Scan for the cell matching the given text and deliver its [X, Y] coordinate at center. 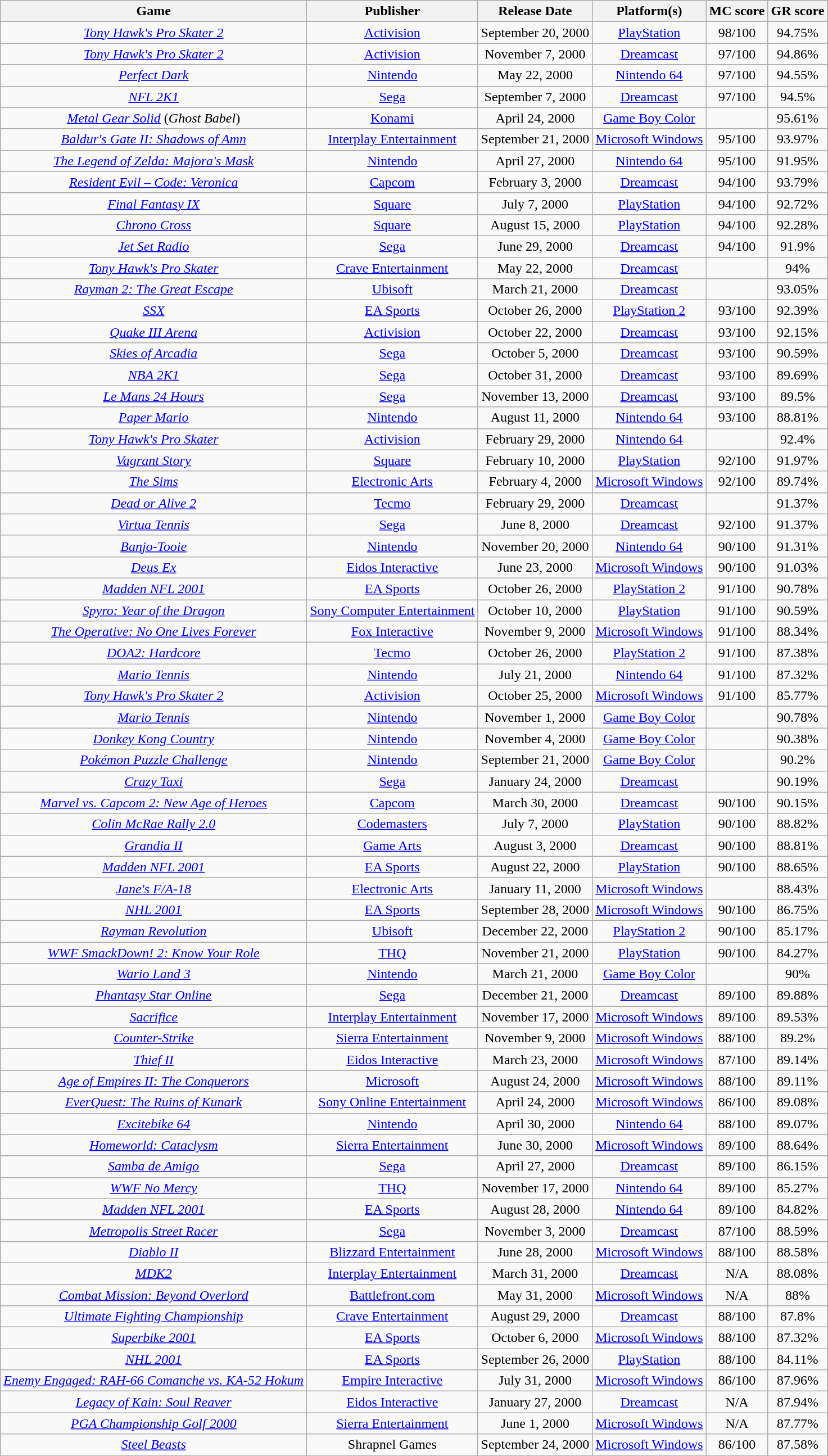
88.58% [798, 1252]
89.5% [798, 396]
SSX [154, 311]
Sony Computer Entertainment [392, 610]
Rayman Revolution [154, 931]
June 30, 2000 [535, 1145]
Ultimate Fighting Championship [154, 1317]
November 7, 2000 [535, 54]
Chrono Cross [154, 225]
August 3, 2000 [535, 845]
Wario Land 3 [154, 974]
Quake III Arena [154, 332]
Release Date [535, 11]
NBA 2K1 [154, 375]
84.27% [798, 953]
84.82% [798, 1209]
87.96% [798, 1381]
June 23, 2000 [535, 567]
87.38% [798, 653]
December 21, 2000 [535, 996]
85.17% [798, 931]
94.75% [798, 33]
90.38% [798, 739]
Metropolis Street Racer [154, 1231]
October 22, 2000 [535, 332]
Homeworld: Cataclysm [154, 1145]
Konami [392, 118]
84.11% [798, 1359]
Codemasters [392, 824]
August 11, 2000 [535, 418]
Legacy of Kain: Soul Reaver [154, 1402]
February 3, 2000 [535, 182]
Enemy Engaged: RAH-66 Comanche vs. KA-52 Hokum [154, 1381]
April 30, 2000 [535, 1124]
89.74% [798, 482]
GR score [798, 11]
89.53% [798, 1017]
May 31, 2000 [535, 1295]
The Legend of Zelda: Majora's Mask [154, 161]
March 23, 2000 [535, 1060]
Spyro: Year of the Dragon [154, 610]
87.94% [798, 1402]
October 10, 2000 [535, 610]
October 25, 2000 [535, 696]
August 29, 2000 [535, 1317]
September 24, 2000 [535, 1445]
Dead or Alive 2 [154, 503]
July 21, 2000 [535, 675]
89.2% [798, 1038]
87.77% [798, 1423]
86.15% [798, 1166]
June 28, 2000 [535, 1252]
88.59% [798, 1231]
December 22, 2000 [535, 931]
MC score [737, 11]
Game Arts [392, 845]
November 3, 2000 [535, 1231]
July 31, 2000 [535, 1381]
94% [798, 268]
Metal Gear Solid (Ghost Babel) [154, 118]
October 31, 2000 [535, 375]
95.61% [798, 118]
89.07% [798, 1124]
Battlefront.com [392, 1295]
August 22, 2000 [535, 867]
Microsoft [392, 1081]
August 24, 2000 [535, 1081]
June 8, 2000 [535, 524]
June 29, 2000 [535, 246]
Marvel vs. Capcom 2: New Age of Heroes [154, 803]
Phantasy Star Online [154, 996]
92.28% [798, 225]
Final Fantasy IX [154, 204]
August 15, 2000 [535, 225]
November 4, 2000 [535, 739]
89.88% [798, 996]
Publisher [392, 11]
Deus Ex [154, 567]
Colin McRae Rally 2.0 [154, 824]
Baldur's Gate II: Shadows of Amn [154, 139]
88.08% [798, 1273]
Age of Empires II: The Conquerors [154, 1081]
August 28, 2000 [535, 1209]
Paper Mario [154, 418]
Empire Interactive [392, 1381]
94.55% [798, 75]
October 6, 2000 [535, 1338]
86.75% [798, 910]
October 5, 2000 [535, 354]
Jet Set Radio [154, 246]
91.9% [798, 246]
Excitebike 64 [154, 1124]
88.82% [798, 824]
PGA Championship Golf 2000 [154, 1423]
November 20, 2000 [535, 546]
Skies of Arcadia [154, 354]
94.5% [798, 97]
Sacrifice [154, 1017]
The Sims [154, 482]
91.03% [798, 567]
93.97% [798, 139]
September 20, 2000 [535, 33]
87.58% [798, 1445]
93.05% [798, 290]
January 11, 2000 [535, 888]
NFL 2K1 [154, 97]
The Operative: No One Lives Forever [154, 632]
Diablo II [154, 1252]
Thief II [154, 1060]
EverQuest: The Ruins of Kunark [154, 1102]
Blizzard Entertainment [392, 1252]
90% [798, 974]
February 10, 2000 [535, 460]
June 1, 2000 [535, 1423]
91.31% [798, 546]
Virtua Tennis [154, 524]
DOA2: Hardcore [154, 653]
January 27, 2000 [535, 1402]
89.14% [798, 1060]
Vagrant Story [154, 460]
Game [154, 11]
91.95% [798, 161]
92.39% [798, 311]
93.79% [798, 182]
90.19% [798, 781]
92.15% [798, 332]
88.34% [798, 632]
Resident Evil – Code: Veronica [154, 182]
98/100 [737, 33]
MDK2 [154, 1273]
November 1, 2000 [535, 717]
87.8% [798, 1317]
January 24, 2000 [535, 781]
89.69% [798, 375]
88.64% [798, 1145]
Steel Beasts [154, 1445]
92.72% [798, 204]
94.86% [798, 54]
89.11% [798, 1081]
91.97% [798, 460]
September 28, 2000 [535, 910]
Donkey Kong Country [154, 739]
Fox Interactive [392, 632]
November 13, 2000 [535, 396]
March 30, 2000 [535, 803]
Rayman 2: The Great Escape [154, 290]
Crazy Taxi [154, 781]
September 7, 2000 [535, 97]
February 4, 2000 [535, 482]
November 21, 2000 [535, 953]
Sony Online Entertainment [392, 1102]
Shrapnel Games [392, 1445]
88% [798, 1295]
85.77% [798, 696]
88.43% [798, 888]
89.08% [798, 1102]
92.4% [798, 439]
Banjo-Tooie [154, 546]
Samba de Amigo [154, 1166]
Pokémon Puzzle Challenge [154, 760]
WWF No Mercy [154, 1188]
Jane's F/A-18 [154, 888]
March 31, 2000 [535, 1273]
September 26, 2000 [535, 1359]
88.65% [798, 867]
Grandia II [154, 845]
WWF SmackDown! 2: Know Your Role [154, 953]
Combat Mission: Beyond Overlord [154, 1295]
Perfect Dark [154, 75]
90.15% [798, 803]
Le Mans 24 Hours [154, 396]
Superbike 2001 [154, 1338]
Counter-Strike [154, 1038]
85.27% [798, 1188]
Platform(s) [649, 11]
90.2% [798, 760]
